Extract the [X, Y] coordinate from the center of the cell holding the provided text.  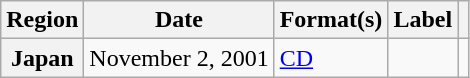
Japan [42, 58]
CD [331, 58]
Region [42, 20]
November 2, 2001 [179, 58]
Format(s) [331, 20]
Date [179, 20]
Label [423, 20]
